Extract the (X, Y) coordinate from the center of the cell holding the provided text.  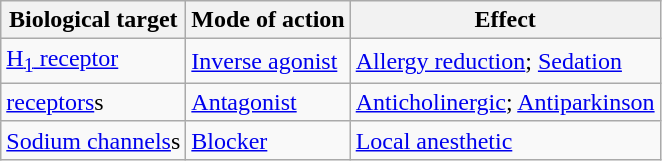
Mode of action (268, 20)
Local anesthetic (505, 140)
H1 receptor (94, 61)
Blocker (268, 140)
Effect (505, 20)
Anticholinergic; Antiparkinson (505, 102)
Inverse agonist (268, 61)
receptorss (94, 102)
Sodium channelss (94, 140)
Antagonist (268, 102)
Allergy reduction; Sedation (505, 61)
Biological target (94, 20)
